Return the [X, Y] coordinate for the center point of the cell that contains the specified text.  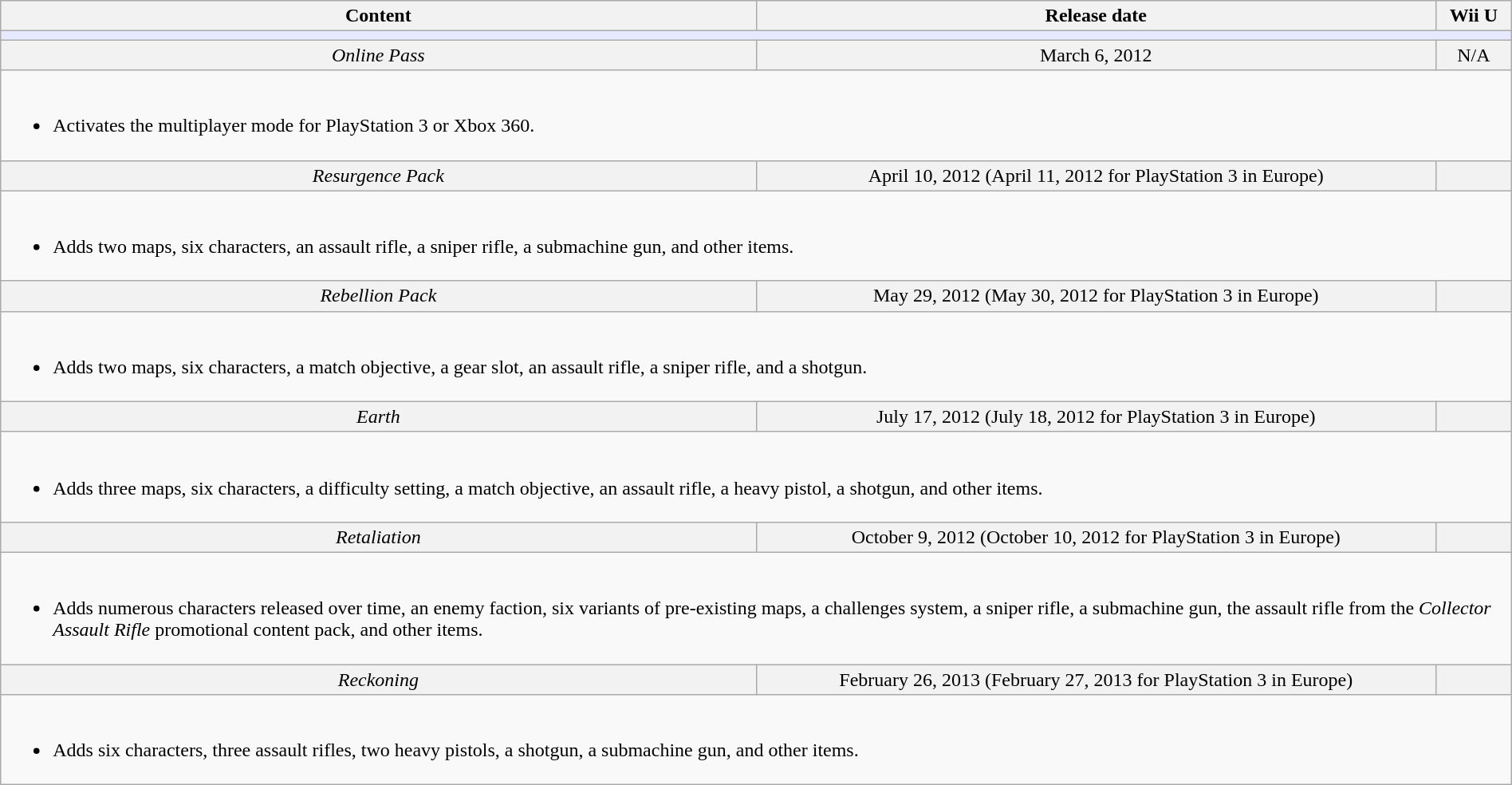
Content [378, 16]
October 9, 2012 (October 10, 2012 for PlayStation 3 in Europe) [1096, 537]
May 29, 2012 (May 30, 2012 for PlayStation 3 in Europe) [1096, 296]
February 26, 2013 (February 27, 2013 for PlayStation 3 in Europe) [1096, 679]
N/A [1474, 55]
Wii U [1474, 16]
Adds three maps, six characters, a difficulty setting, a match objective, an assault rifle, a heavy pistol, a shotgun, and other items. [756, 477]
April 10, 2012 (April 11, 2012 for PlayStation 3 in Europe) [1096, 176]
Activates the multiplayer mode for PlayStation 3 or Xbox 360. [756, 115]
July 17, 2012 (July 18, 2012 for PlayStation 3 in Europe) [1096, 416]
Retaliation [378, 537]
Resurgence Pack [378, 176]
Adds two maps, six characters, an assault rifle, a sniper rifle, a submachine gun, and other items. [756, 236]
Rebellion Pack [378, 296]
Adds six characters, three assault rifles, two heavy pistols, a shotgun, a submachine gun, and other items. [756, 740]
Release date [1096, 16]
Online Pass [378, 55]
Earth [378, 416]
March 6, 2012 [1096, 55]
Adds two maps, six characters, a match objective, a gear slot, an assault rifle, a sniper rifle, and a shotgun. [756, 356]
Reckoning [378, 679]
